Search for the cell housing the specified text and yield its [X, Y] center coordinate. 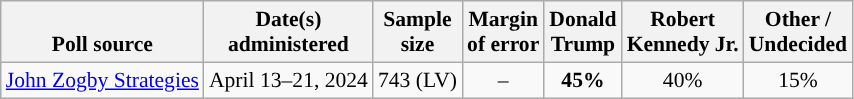
DonaldTrump [582, 32]
Poll source [102, 32]
John Zogby Strategies [102, 80]
Date(s)administered [288, 32]
Marginof error [503, 32]
40% [683, 80]
45% [582, 80]
RobertKennedy Jr. [683, 32]
April 13–21, 2024 [288, 80]
Samplesize [418, 32]
– [503, 80]
Other /Undecided [798, 32]
743 (LV) [418, 80]
15% [798, 80]
